Scan for the cell matching the given text and deliver its (x, y) coordinate at center. 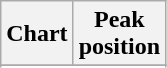
Chart (37, 34)
Peak position (119, 34)
